Identify which cell holds the provided text, then report its (X, Y) central coordinate. 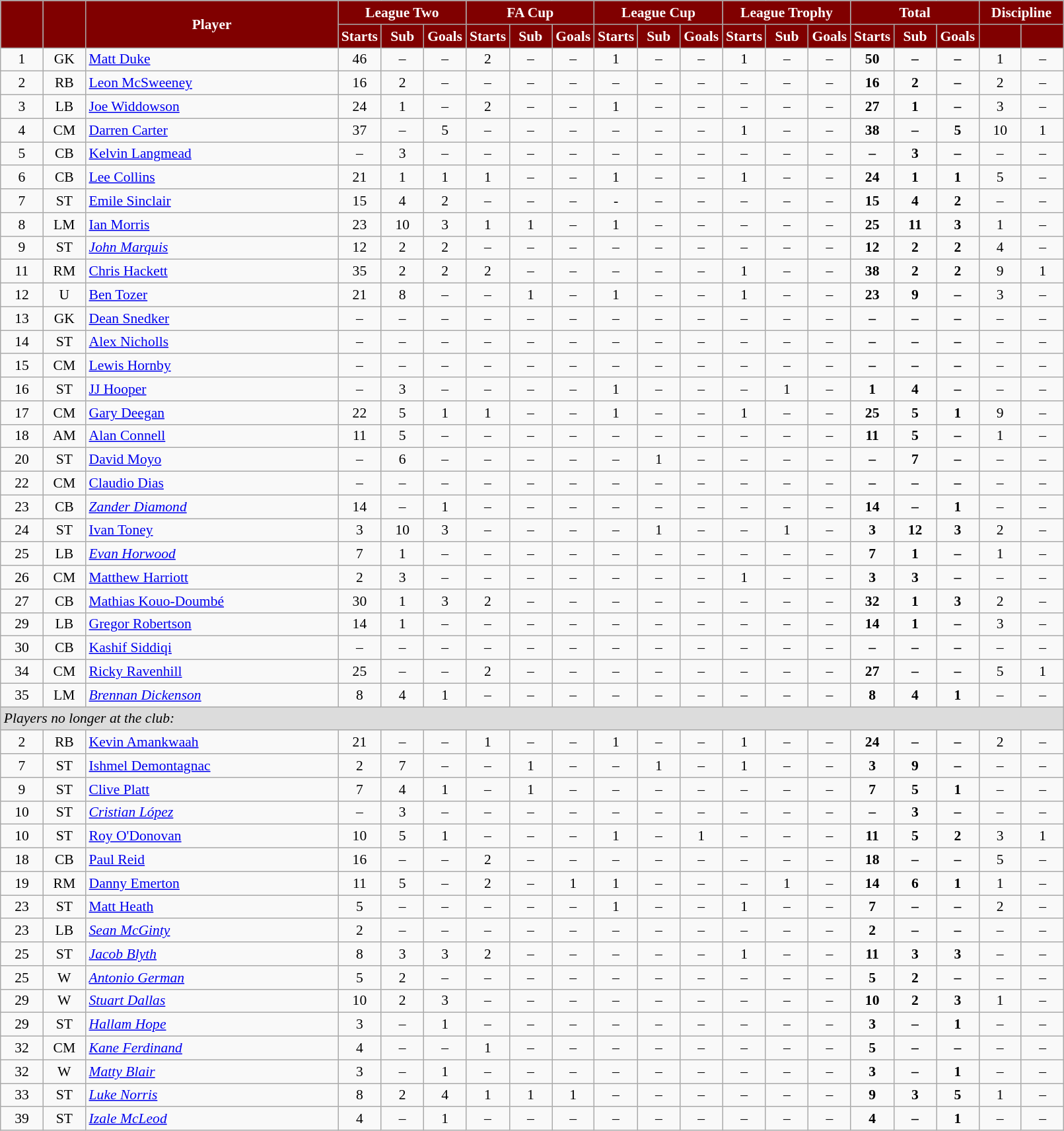
37 (359, 130)
Matty Blair (212, 1072)
Emile Sinclair (212, 201)
Player (212, 24)
Zander Diamond (212, 507)
John Marquis (212, 248)
Total (915, 13)
Cristian López (212, 813)
Ian Morris (212, 225)
33 (22, 1095)
Alan Connell (212, 436)
League Trophy (787, 13)
Players no longer at the club: (532, 719)
Izale McLeod (212, 1119)
Kevin Amankwaah (212, 743)
Alex Nicholls (212, 342)
Paul Reid (212, 860)
Hallam Hope (212, 1025)
Evan Horwood (212, 554)
David Moyo (212, 460)
League Two (402, 13)
50 (872, 59)
Matt Duke (212, 59)
19 (22, 883)
Gregor Robertson (212, 624)
Roy O'Donovan (212, 836)
Brennan Dickenson (212, 695)
46 (359, 59)
17 (22, 413)
Danny Emerton (212, 883)
Matt Heath (212, 907)
Lewis Hornby (212, 366)
20 (22, 460)
Dean Snedker (212, 318)
Discipline (1021, 13)
Chris Hackett (212, 272)
Matthew Harriott (212, 577)
Kelvin Langmead (212, 154)
Darren Carter (212, 130)
JJ Hooper (212, 389)
Jacob Blyth (212, 954)
26 (22, 577)
Ben Tozer (212, 295)
AM (64, 436)
Mathias Kouo-Doumbé (212, 601)
League Cup (658, 13)
Ishmel Demontagnac (212, 766)
U (64, 295)
Antonio German (212, 978)
Lee Collins (212, 178)
13 (22, 318)
Ricky Ravenhill (212, 672)
Clive Platt (212, 789)
Stuart Dallas (212, 1001)
Claudio Dias (212, 484)
Gary Deegan (212, 413)
Leon McSweeney (212, 83)
Kashif Siddiqi (212, 648)
FA Cup (530, 13)
Ivan Toney (212, 530)
39 (22, 1119)
Joe Widdowson (212, 107)
Kane Ferdinand (212, 1048)
Sean McGinty (212, 931)
- (616, 201)
Luke Norris (212, 1095)
34 (22, 672)
